Find where the given text appears and provide that cell's center as [X, Y] coordinate. 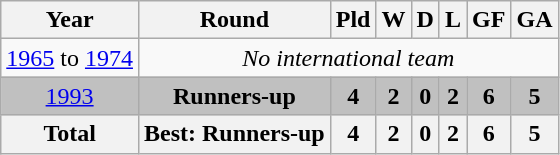
L [452, 20]
Runners-up [234, 96]
Pld [353, 20]
Total [70, 134]
D [425, 20]
GF [489, 20]
Best: Runners-up [234, 134]
1993 [70, 96]
1965 to 1974 [70, 58]
W [394, 20]
Year [70, 20]
Round [234, 20]
GA [534, 20]
No international team [348, 58]
